From the cell containing the given text, extract its center point as (x, y) coordinate. 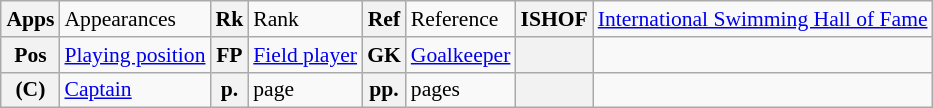
pp. (384, 90)
Ref (384, 19)
(C) (30, 90)
Rk (230, 19)
Rank (305, 19)
Appearances (134, 19)
pages (461, 90)
Field player (305, 55)
Apps (30, 19)
Reference (461, 19)
Goalkeeper (461, 55)
GK (384, 55)
ISHOF (554, 19)
page (305, 90)
Pos (30, 55)
p. (230, 90)
Captain (134, 90)
Playing position (134, 55)
International Swimming Hall of Fame (763, 19)
FP (230, 55)
